Output the [X, Y] coordinate of the center of the cell containing the given text.  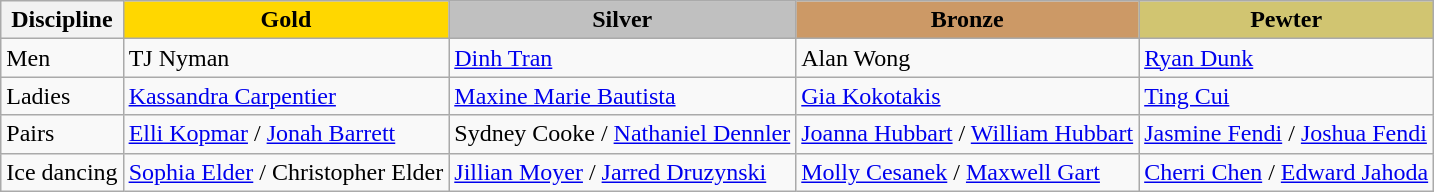
Discipline [62, 20]
Jillian Moyer / Jarred Druzynski [622, 172]
Silver [622, 20]
Pairs [62, 134]
TJ Nyman [286, 58]
Kassandra Carpentier [286, 96]
Ryan Dunk [1286, 58]
Jasmine Fendi / Joshua Fendi [1286, 134]
Molly Cesanek / Maxwell Gart [968, 172]
Elli Kopmar / Jonah Barrett [286, 134]
Cherri Chen / Edward Jahoda [1286, 172]
Maxine Marie Bautista [622, 96]
Ting Cui [1286, 96]
Joanna Hubbart / William Hubbart [968, 134]
Gold [286, 20]
Pewter [1286, 20]
Ladies [62, 96]
Gia Kokotakis [968, 96]
Ice dancing [62, 172]
Bronze [968, 20]
Dinh Tran [622, 58]
Men [62, 58]
Sydney Cooke / Nathaniel Dennler [622, 134]
Sophia Elder / Christopher Elder [286, 172]
Alan Wong [968, 58]
